Provide the [X, Y] coordinate of the cell's center where the given text is located.  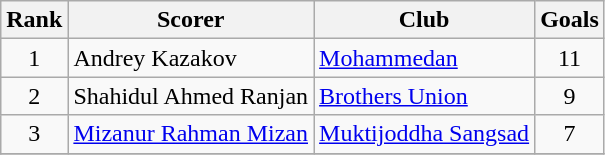
Rank [34, 20]
7 [570, 134]
Scorer [191, 20]
Muktijoddha Sangsad [424, 134]
9 [570, 96]
Goals [570, 20]
Brothers Union [424, 96]
1 [34, 58]
2 [34, 96]
Mohammedan [424, 58]
3 [34, 134]
11 [570, 58]
Andrey Kazakov [191, 58]
Club [424, 20]
Mizanur Rahman Mizan [191, 134]
Shahidul Ahmed Ranjan [191, 96]
